Return [X, Y] of the center of cell containing provided text 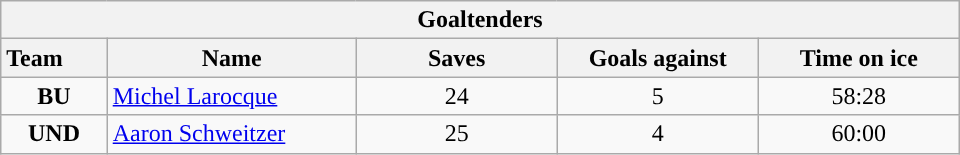
4 [658, 134]
Goals against [658, 58]
24 [456, 96]
60:00 [858, 134]
25 [456, 134]
UND [54, 134]
Goaltenders [480, 20]
Saves [456, 58]
58:28 [858, 96]
Aaron Schweitzer [232, 134]
Team [54, 58]
Michel Larocque [232, 96]
Time on ice [858, 58]
BU [54, 96]
5 [658, 96]
Name [232, 58]
